Capture the cell that displays the provided text and extract its [X, Y] central coordinate. 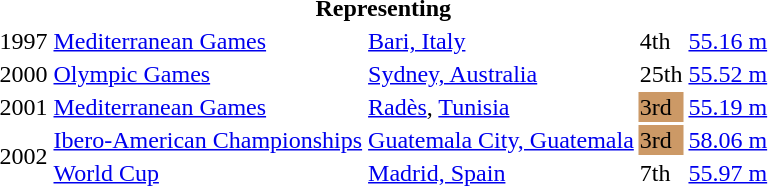
Radès, Tunisia [502, 107]
25th [661, 74]
Guatemala City, Guatemala [502, 140]
Bari, Italy [502, 41]
4th [661, 41]
Olympic Games [208, 74]
Sydney, Australia [502, 74]
Ibero-American Championships [208, 140]
